Detect which cell encompasses the target text, then output its [X, Y] center coordinate. 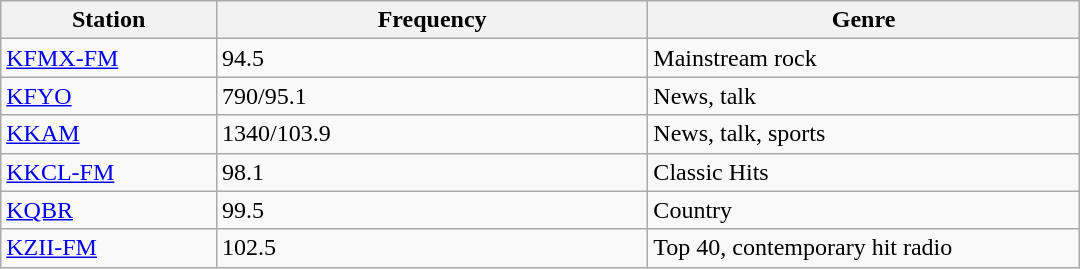
KZII-FM [109, 248]
99.5 [432, 210]
KFMX-FM [109, 58]
102.5 [432, 248]
KKAM [109, 134]
98.1 [432, 172]
Station [109, 20]
1340/103.9 [432, 134]
News, talk, sports [864, 134]
Country [864, 210]
Genre [864, 20]
790/95.1 [432, 96]
Top 40, contemporary hit radio [864, 248]
Classic Hits [864, 172]
News, talk [864, 96]
KKCL-FM [109, 172]
KQBR [109, 210]
KFYO [109, 96]
94.5 [432, 58]
Frequency [432, 20]
Mainstream rock [864, 58]
